Pinpoint the cell where the given text exists, returning its [x, y] midpoint coordinate. 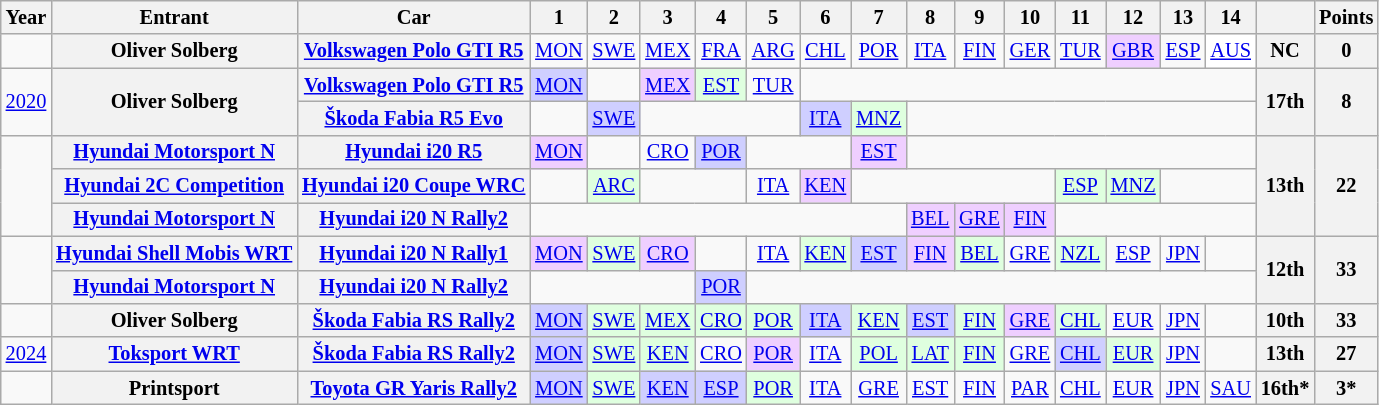
9 [979, 17]
6 [826, 17]
14 [1230, 17]
Škoda Fabia R5 Evo [414, 118]
10 [1030, 17]
ARG [774, 51]
Hyundai i20 N Rally1 [414, 253]
2020 [26, 102]
5 [774, 17]
4 [721, 17]
POL [878, 354]
12th [1285, 270]
GER [1030, 51]
16th* [1285, 388]
7 [878, 17]
NC [1285, 51]
3 [668, 17]
17th [1285, 102]
FRA [721, 51]
AUS [1230, 51]
11 [1080, 17]
3* [1346, 388]
SAU [1230, 388]
ARC [614, 186]
0 [1346, 51]
22 [1346, 186]
2 [614, 17]
Hyundai Shell Mobis WRT [174, 253]
27 [1346, 354]
12 [1134, 17]
Points [1346, 17]
LAT [930, 354]
2024 [26, 354]
GBR [1134, 51]
Hyundai i20 R5 [414, 152]
Entrant [174, 17]
PAR [1030, 388]
Car [414, 17]
Toksport WRT [174, 354]
Toyota GR Yaris Rally2 [414, 388]
Printsport [174, 388]
10th [1285, 320]
Year [26, 17]
1 [558, 17]
Hyundai 2C Competition [174, 186]
13 [1184, 17]
NZL [1080, 253]
Hyundai i20 Coupe WRC [414, 186]
